Pinpoint the cell where the given text exists, returning its (X, Y) midpoint coordinate. 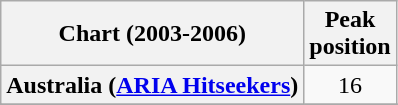
Chart (2003-2006) (152, 34)
16 (350, 85)
Peakposition (350, 34)
Australia (ARIA Hitseekers) (152, 85)
